From the cell containing the given text, extract its center point as [X, Y] coordinate. 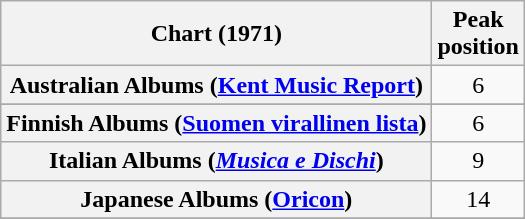
Finnish Albums (Suomen virallinen lista) [216, 123]
Peakposition [478, 34]
14 [478, 199]
Japanese Albums (Oricon) [216, 199]
9 [478, 161]
Italian Albums (Musica e Dischi) [216, 161]
Chart (1971) [216, 34]
Australian Albums (Kent Music Report) [216, 85]
